From the cell containing the given text, extract its center point as [x, y] coordinate. 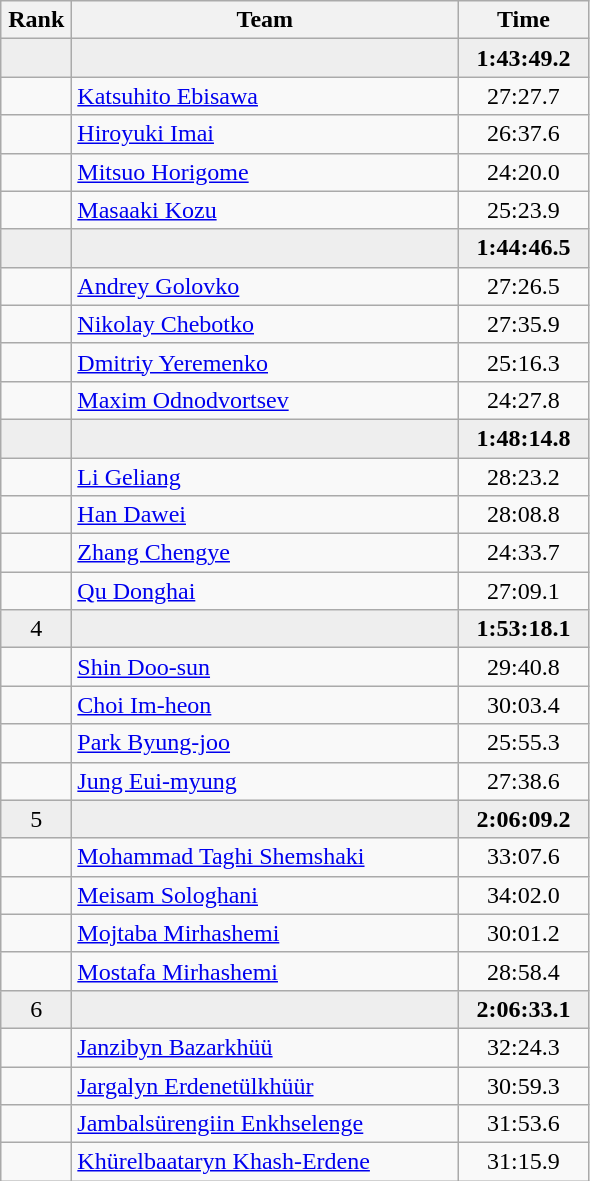
28:08.8 [524, 515]
Qu Donghai [265, 591]
1:53:18.1 [524, 629]
Janzibyn Bazarkhüü [265, 1047]
33:07.6 [524, 857]
Time [524, 20]
Zhang Chengye [265, 553]
Meisam Sologhani [265, 895]
6 [36, 1009]
Team [265, 20]
Rank [36, 20]
25:23.9 [524, 210]
30:59.3 [524, 1085]
4 [36, 629]
5 [36, 819]
Andrey Golovko [265, 286]
28:58.4 [524, 971]
Shin Doo-sun [265, 667]
27:09.1 [524, 591]
Mojtaba Mirhashemi [265, 933]
Jambalsürengiin Enkhselenge [265, 1124]
25:16.3 [524, 362]
28:23.2 [524, 477]
27:26.5 [524, 286]
34:02.0 [524, 895]
Mitsuo Horigome [265, 172]
Jung Eui-myung [265, 781]
1:44:46.5 [524, 248]
Mostafa Mirhashemi [265, 971]
2:06:09.2 [524, 819]
Masaaki Kozu [265, 210]
31:15.9 [524, 1162]
Nikolay Chebotko [265, 324]
Choi Im-heon [265, 705]
Mohammad Taghi Shemshaki [265, 857]
Li Geliang [265, 477]
30:01.2 [524, 933]
Dmitriy Yeremenko [265, 362]
2:06:33.1 [524, 1009]
31:53.6 [524, 1124]
Hiroyuki Imai [265, 134]
27:27.7 [524, 96]
Jargalyn Erdenetülkhüür [265, 1085]
Khürelbaataryn Khash-Erdene [265, 1162]
30:03.4 [524, 705]
Park Byung-joo [265, 743]
25:55.3 [524, 743]
Katsuhito Ebisawa [265, 96]
Han Dawei [265, 515]
24:33.7 [524, 553]
1:43:49.2 [524, 58]
27:38.6 [524, 781]
29:40.8 [524, 667]
24:20.0 [524, 172]
24:27.8 [524, 400]
26:37.6 [524, 134]
Maxim Odnodvortsev [265, 400]
27:35.9 [524, 324]
32:24.3 [524, 1047]
1:48:14.8 [524, 438]
